Search for the cell housing the specified text and yield its (X, Y) center coordinate. 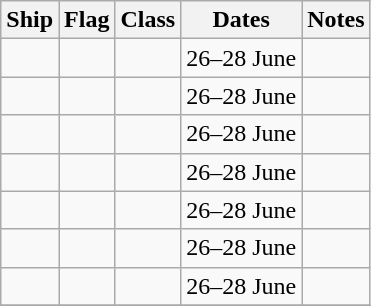
Dates (242, 20)
Flag (87, 20)
Ship (30, 20)
Class (148, 20)
Notes (336, 20)
